For the text-containing cell, return its midpoint in [X, Y] coordinate format. 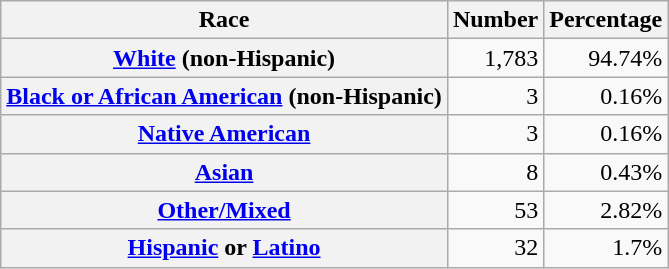
94.74% [606, 58]
Number [495, 20]
53 [495, 210]
Race [224, 20]
Hispanic or Latino [224, 248]
2.82% [606, 210]
32 [495, 248]
0.43% [606, 172]
Native American [224, 134]
8 [495, 172]
Black or African American (non-Hispanic) [224, 96]
1.7% [606, 248]
Asian [224, 172]
1,783 [495, 58]
White (non-Hispanic) [224, 58]
Percentage [606, 20]
Other/Mixed [224, 210]
